Pinpoint the cell where the given text exists, returning its (x, y) midpoint coordinate. 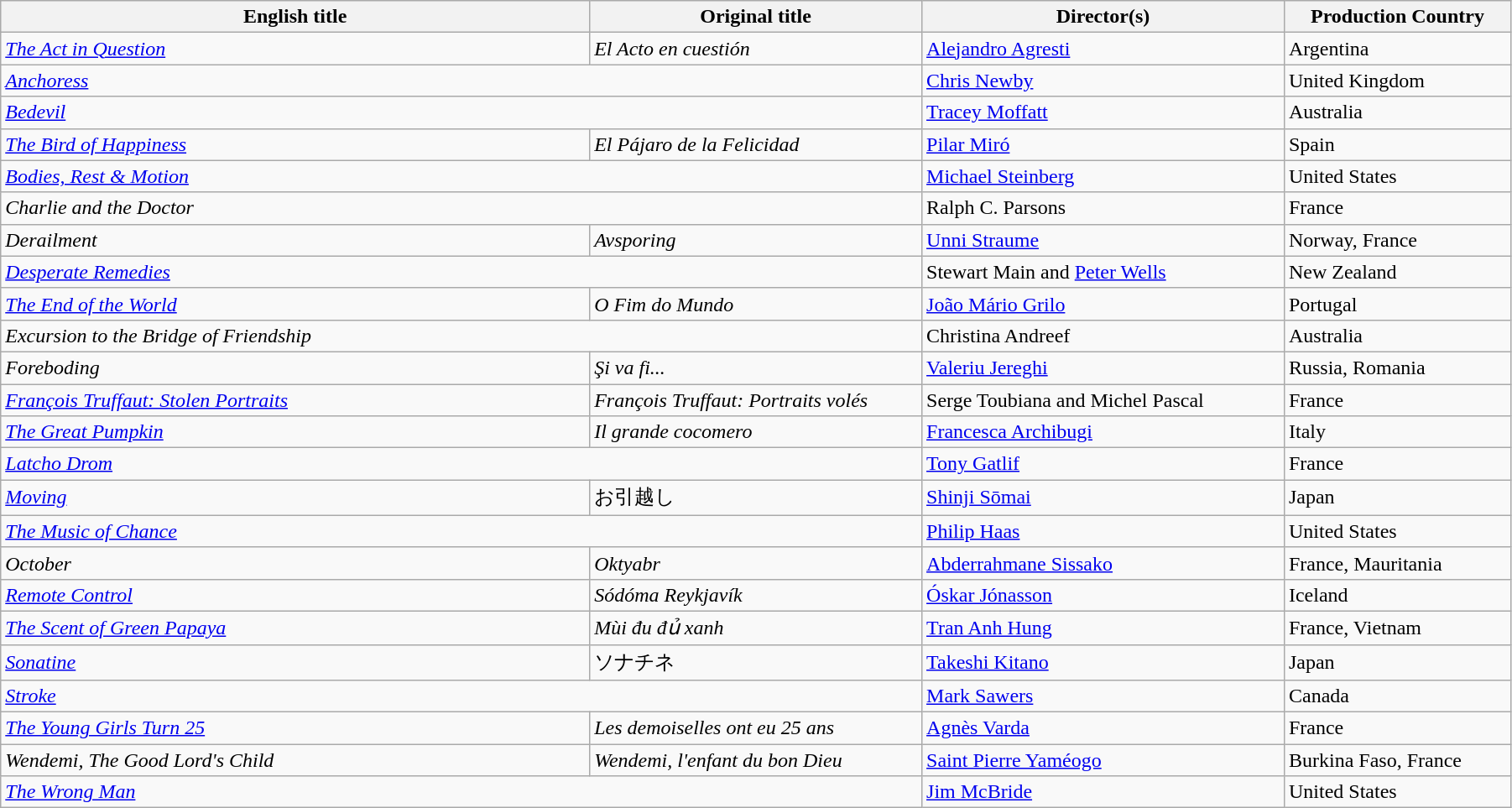
Les demoiselles ont eu 25 ans (756, 728)
Original title (756, 17)
Excursion to the Bridge of Friendship (461, 336)
Mùi đu đủ xanh (756, 628)
Sódóma Reykjavík (756, 595)
United Kingdom (1397, 81)
Stewart Main and Peter Wells (1103, 272)
Derailment (295, 240)
Canada (1397, 696)
France, Vietnam (1397, 628)
The Wrong Man (461, 792)
お引越し (756, 498)
Spain (1397, 144)
Director(s) (1103, 17)
Desperate Remedies (461, 272)
October (295, 563)
Jim McBride (1103, 792)
Saint Pierre Yaméogo (1103, 760)
Bedevil (461, 112)
Production Country (1397, 17)
Remote Control (295, 595)
ソナチネ (756, 663)
The Scent of Green Papaya (295, 628)
Tracey Moffatt (1103, 112)
Tran Anh Hung (1103, 628)
Shinji Sōmai (1103, 498)
Serge Toubiana and Michel Pascal (1103, 400)
El Pájaro de la Felicidad (756, 144)
Oktyabr (756, 563)
Anchoress (461, 81)
Italy (1397, 432)
Argentina (1397, 49)
Takeshi Kitano (1103, 663)
Moving (295, 498)
O Fim do Mundo (756, 304)
Portugal (1397, 304)
Burkina Faso, France (1397, 760)
The Great Pumpkin (295, 432)
Sonatine (295, 663)
François Truffaut: Stolen Portraits (295, 400)
Russia, Romania (1397, 368)
Unni Straume (1103, 240)
Michael Steinberg (1103, 176)
Şi va fi... (756, 368)
Philip Haas (1103, 531)
Abderrahmane Sissako (1103, 563)
Wendemi, l'enfant du bon Dieu (756, 760)
France, Mauritania (1397, 563)
Avsporing (756, 240)
Óskar Jónasson (1103, 595)
Charlie and the Doctor (461, 208)
Norway, France (1397, 240)
Ralph C. Parsons (1103, 208)
Mark Sawers (1103, 696)
The Young Girls Turn 25 (295, 728)
Wendemi, The Good Lord's Child (295, 760)
Il grande cocomero (756, 432)
Alejandro Agresti (1103, 49)
François Truffaut: Portraits volés (756, 400)
Francesca Archibugi (1103, 432)
El Acto en cuestión (756, 49)
Latcho Drom (461, 464)
Foreboding (295, 368)
Christina Andreef (1103, 336)
Agnès Varda (1103, 728)
English title (295, 17)
New Zealand (1397, 272)
The Act in Question (295, 49)
Tony Gatlif (1103, 464)
Pilar Miró (1103, 144)
Valeriu Jereghi (1103, 368)
The End of the World (295, 304)
The Bird of Happiness (295, 144)
Bodies, Rest & Motion (461, 176)
Iceland (1397, 595)
The Music of Chance (461, 531)
Stroke (461, 696)
Chris Newby (1103, 81)
João Mário Grilo (1103, 304)
